Determine the (x, y) coordinate at the center of the cell enclosing the given text.  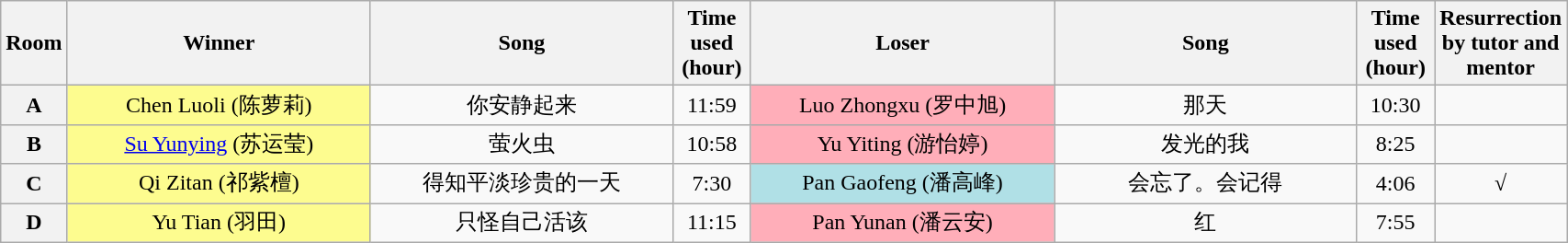
Yu Yiting (游怡婷) (902, 144)
A (34, 105)
√ (1501, 184)
你安静起来 (522, 105)
那天 (1205, 105)
C (34, 184)
Qi Zitan (祁紫檀) (219, 184)
Winner (219, 43)
10:58 (711, 144)
Room (34, 43)
Pan Yunan (潘云安) (902, 223)
得知平淡珍贵的一天 (522, 184)
7:55 (1396, 223)
会忘了。会记得 (1205, 184)
萤火虫 (522, 144)
Loser (902, 43)
Chen Luoli (陈萝莉) (219, 105)
Pan Gaofeng (潘高峰) (902, 184)
11:59 (711, 105)
Luo Zhongxu (罗中旭) (902, 105)
7:30 (711, 184)
红 (1205, 223)
Yu Tian (羽田) (219, 223)
发光的我 (1205, 144)
11:15 (711, 223)
Resurrection by tutor and mentor (1501, 43)
8:25 (1396, 144)
B (34, 144)
10:30 (1396, 105)
D (34, 223)
Su Yunying (苏运莹) (219, 144)
只怪自己活该 (522, 223)
4:06 (1396, 184)
